Capture the cell that displays the provided text and extract its [x, y] central coordinate. 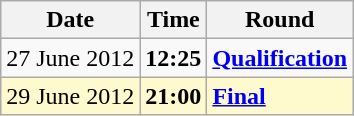
Final [280, 96]
Date [70, 20]
Round [280, 20]
21:00 [174, 96]
12:25 [174, 58]
29 June 2012 [70, 96]
Qualification [280, 58]
Time [174, 20]
27 June 2012 [70, 58]
